Extract the [X, Y] coordinate from the center of the cell holding the provided text.  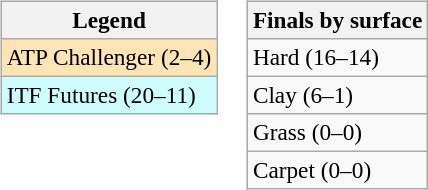
Carpet (0–0) [337, 171]
Finals by surface [337, 20]
Grass (0–0) [337, 133]
ATP Challenger (2–4) [108, 57]
Clay (6–1) [337, 95]
Hard (16–14) [337, 57]
Legend [108, 20]
ITF Futures (20–11) [108, 95]
